For the text-containing cell, return its midpoint in [X, Y] coordinate format. 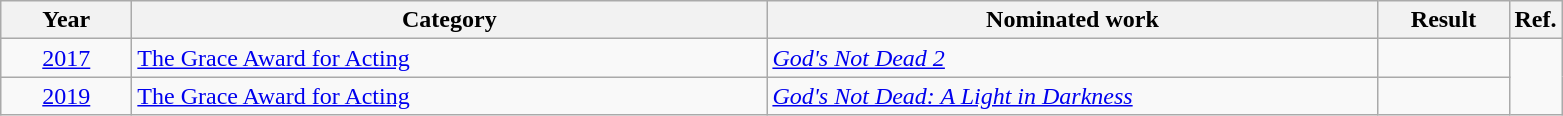
2017 [66, 58]
Ref. [1536, 20]
Nominated work [1072, 20]
Year [66, 20]
2019 [66, 96]
Category [450, 20]
God's Not Dead: A Light in Darkness [1072, 96]
God's Not Dead 2 [1072, 58]
Result [1444, 20]
